Pinpoint the cell where the given text exists, returning its [X, Y] midpoint coordinate. 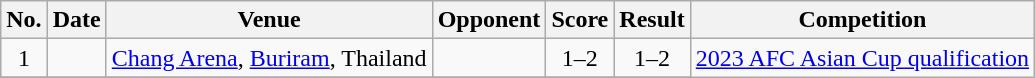
Result [652, 20]
Date [76, 20]
Score [580, 20]
2023 AFC Asian Cup qualification [862, 58]
Opponent [489, 20]
Chang Arena, Buriram, Thailand [269, 58]
Competition [862, 20]
1 [24, 58]
Venue [269, 20]
No. [24, 20]
